For the text-containing cell, return its midpoint in (x, y) coordinate format. 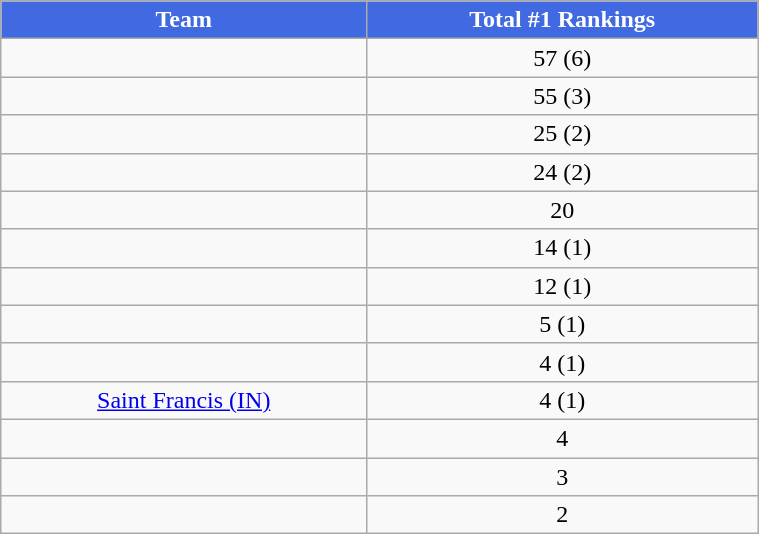
12 (1) (562, 286)
3 (562, 477)
4 (562, 438)
57 (6) (562, 58)
14 (1) (562, 248)
55 (3) (562, 96)
2 (562, 515)
Saint Francis (IN) (184, 400)
Total #1 Rankings (562, 20)
20 (562, 210)
24 (2) (562, 172)
5 (1) (562, 324)
Team (184, 20)
25 (2) (562, 134)
